Output the [x, y] coordinate of the center of the cell containing the given text.  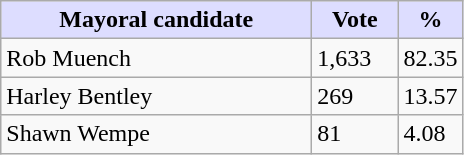
13.57 [430, 96]
1,633 [355, 58]
Shawn Wempe [156, 134]
82.35 [430, 58]
Harley Bentley [156, 96]
Vote [355, 20]
% [430, 20]
81 [355, 134]
269 [355, 96]
Rob Muench [156, 58]
4.08 [430, 134]
Mayoral candidate [156, 20]
